Output the (X, Y) coordinate of the center of the cell containing the given text.  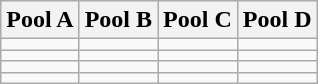
Pool C (198, 20)
Pool A (40, 20)
Pool B (118, 20)
Pool D (277, 20)
